Identify which cell holds the provided text, then report its (x, y) central coordinate. 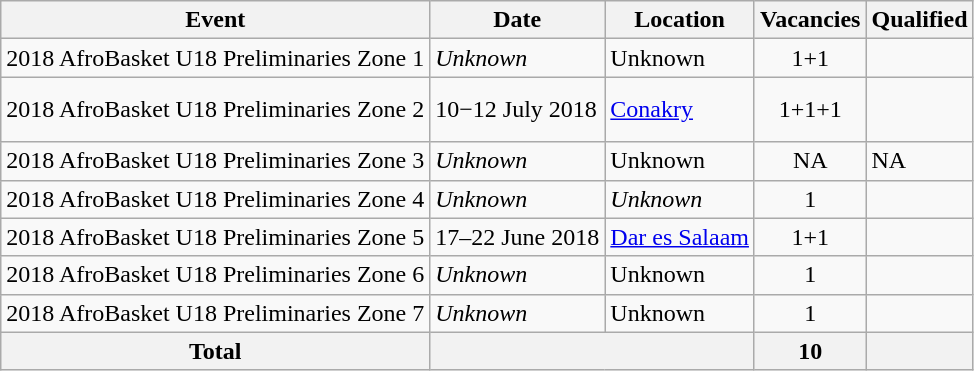
Total (216, 351)
2018 AfroBasket U18 Preliminaries Zone 7 (216, 313)
2018 AfroBasket U18 Preliminaries Zone 1 (216, 58)
2018 AfroBasket U18 Preliminaries Zone 4 (216, 199)
Location (680, 20)
17–22 June 2018 (518, 237)
2018 AfroBasket U18 Preliminaries Zone 5 (216, 237)
Conakry (680, 110)
Qualified (920, 20)
2018 AfroBasket U18 Preliminaries Zone 6 (216, 275)
2018 AfroBasket U18 Preliminaries Zone 2 (216, 110)
Event (216, 20)
10−12 July 2018 (518, 110)
Vacancies (810, 20)
Dar es Salaam (680, 237)
Date (518, 20)
2018 AfroBasket U18 Preliminaries Zone 3 (216, 161)
1+1+1 (810, 110)
10 (810, 351)
